Identify which cell holds the provided text, then report its (x, y) central coordinate. 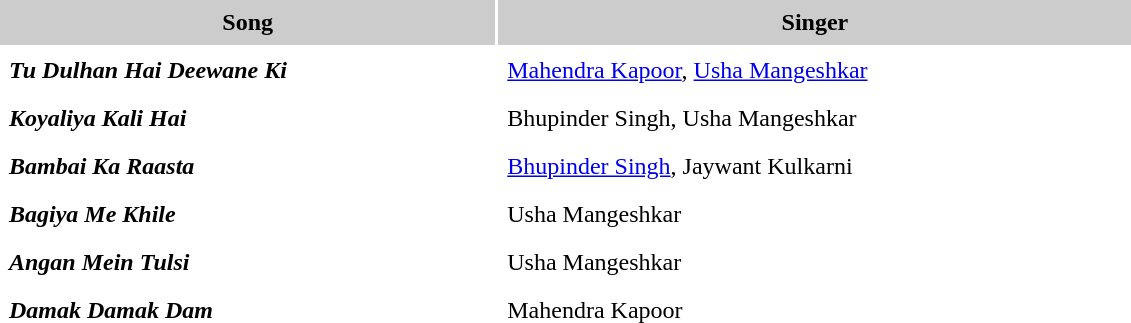
Mahendra Kapoor, Usha Mangeshkar (814, 70)
Bhupinder Singh, Jaywant Kulkarni (814, 166)
Bagiya Me Khile (248, 214)
Koyaliya Kali Hai (248, 118)
Song (248, 22)
Tu Dulhan Hai Deewane Ki (248, 70)
Singer (814, 22)
Angan Mein Tulsi (248, 262)
Bhupinder Singh, Usha Mangeshkar (814, 118)
Bambai Ka Raasta (248, 166)
